From the cell containing the given text, extract its center point as (X, Y) coordinate. 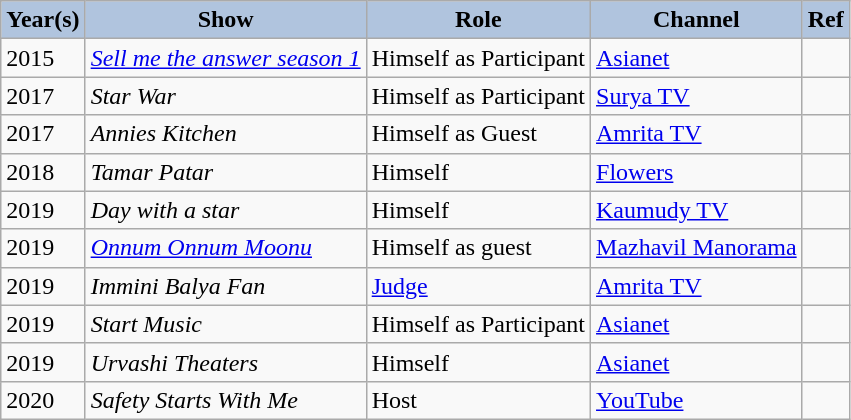
Role (478, 20)
2020 (43, 400)
Sell me the answer season 1 (226, 58)
Flowers (697, 172)
Himself as guest (478, 248)
Judge (478, 286)
YouTube (697, 400)
Tamar Patar (226, 172)
2018 (43, 172)
Year(s) (43, 20)
Show (226, 20)
Kaumudy TV (697, 210)
Mazhavil Manorama (697, 248)
2015 (43, 58)
Channel (697, 20)
Immini Balya Fan (226, 286)
Ref (826, 20)
Start Music (226, 324)
Safety Starts With Me (226, 400)
Himself as Guest (478, 134)
Urvashi Theaters (226, 362)
Annies Kitchen (226, 134)
Host (478, 400)
Day with a star (226, 210)
Surya TV (697, 96)
Onnum Onnum Moonu (226, 248)
Star War (226, 96)
